Pinpoint the cell where the given text exists, returning its (X, Y) midpoint coordinate. 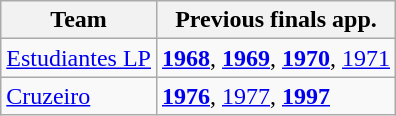
Team (79, 20)
1968, 1969, 1970, 1971 (276, 58)
1976, 1977, 1997 (276, 96)
Previous finals app. (276, 20)
Estudiantes LP (79, 58)
Cruzeiro (79, 96)
